Return the [x, y] coordinate for the center point of the cell that contains the specified text.  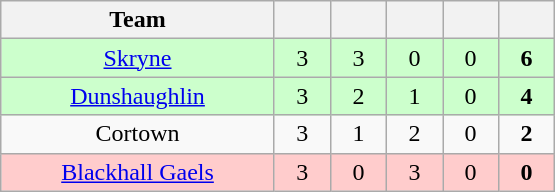
Cortown [138, 134]
6 [527, 58]
Dunshaughlin [138, 96]
4 [527, 96]
Team [138, 20]
Skryne [138, 58]
Blackhall Gaels [138, 172]
